Detect which cell encompasses the target text, then output its [x, y] center coordinate. 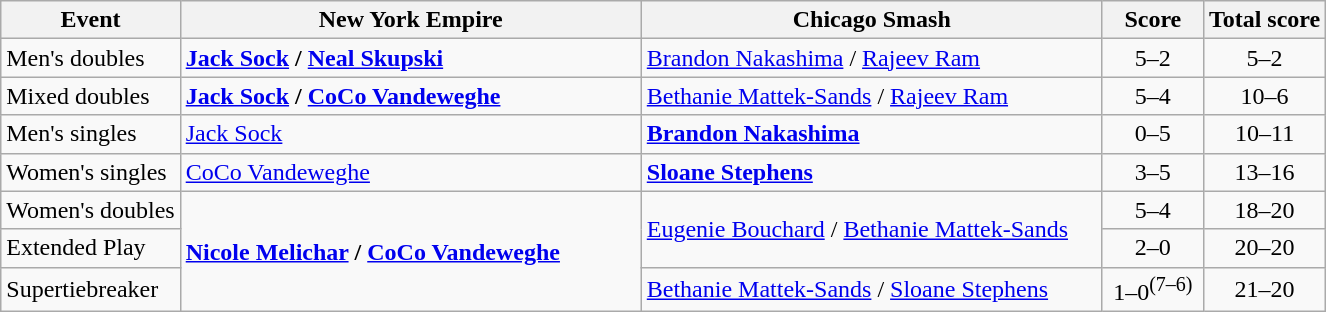
Bethanie Mattek-Sands / Sloane Stephens [872, 290]
Men's singles [90, 134]
Women's singles [90, 172]
Eugenie Bouchard / Bethanie Mattek-Sands [872, 229]
1–0(7–6) [1152, 290]
21–20 [1264, 290]
Sloane Stephens [872, 172]
3–5 [1152, 172]
Nicole Melichar / CoCo Vandeweghe [410, 252]
Mixed doubles [90, 96]
Jack Sock / Neal Skupski [410, 58]
Total score [1264, 20]
20–20 [1264, 248]
2–0 [1152, 248]
Brandon Nakashima / Rajeev Ram [872, 58]
10–6 [1264, 96]
Jack Sock [410, 134]
10–11 [1264, 134]
13–16 [1264, 172]
Bethanie Mattek-Sands / Rajeev Ram [872, 96]
CoCo Vandeweghe [410, 172]
Jack Sock / CoCo Vandeweghe [410, 96]
18–20 [1264, 210]
Chicago Smash [872, 20]
0–5 [1152, 134]
Extended Play [90, 248]
Women's doubles [90, 210]
New York Empire [410, 20]
Event [90, 20]
Men's doubles [90, 58]
Supertiebreaker [90, 290]
Brandon Nakashima [872, 134]
Score [1152, 20]
